For the text-containing cell, return its midpoint in (X, Y) coordinate format. 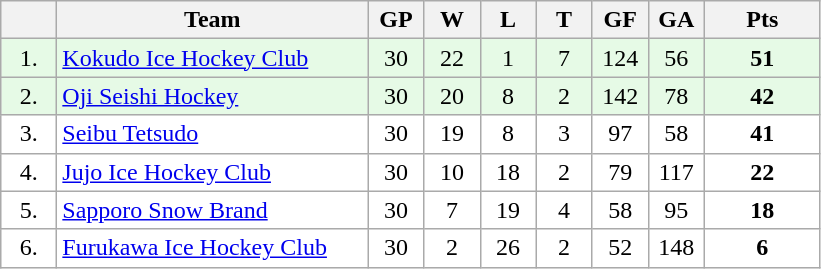
79 (620, 172)
148 (676, 248)
95 (676, 210)
56 (676, 58)
3. (29, 134)
GP (396, 20)
Team (212, 20)
1 (508, 58)
5. (29, 210)
20 (452, 96)
Oji Seishi Hockey (212, 96)
42 (762, 96)
T (564, 20)
4. (29, 172)
51 (762, 58)
10 (452, 172)
26 (508, 248)
Jujo Ice Hockey Club (212, 172)
Sapporo Snow Brand (212, 210)
4 (564, 210)
Seibu Tetsudo (212, 134)
Kokudo Ice Hockey Club (212, 58)
1. (29, 58)
52 (620, 248)
W (452, 20)
124 (620, 58)
97 (620, 134)
Pts (762, 20)
78 (676, 96)
142 (620, 96)
GA (676, 20)
6. (29, 248)
41 (762, 134)
GF (620, 20)
6 (762, 248)
2. (29, 96)
Furukawa Ice Hockey Club (212, 248)
117 (676, 172)
L (508, 20)
3 (564, 134)
